Extract the [x, y] coordinate from the center of the cell holding the provided text.  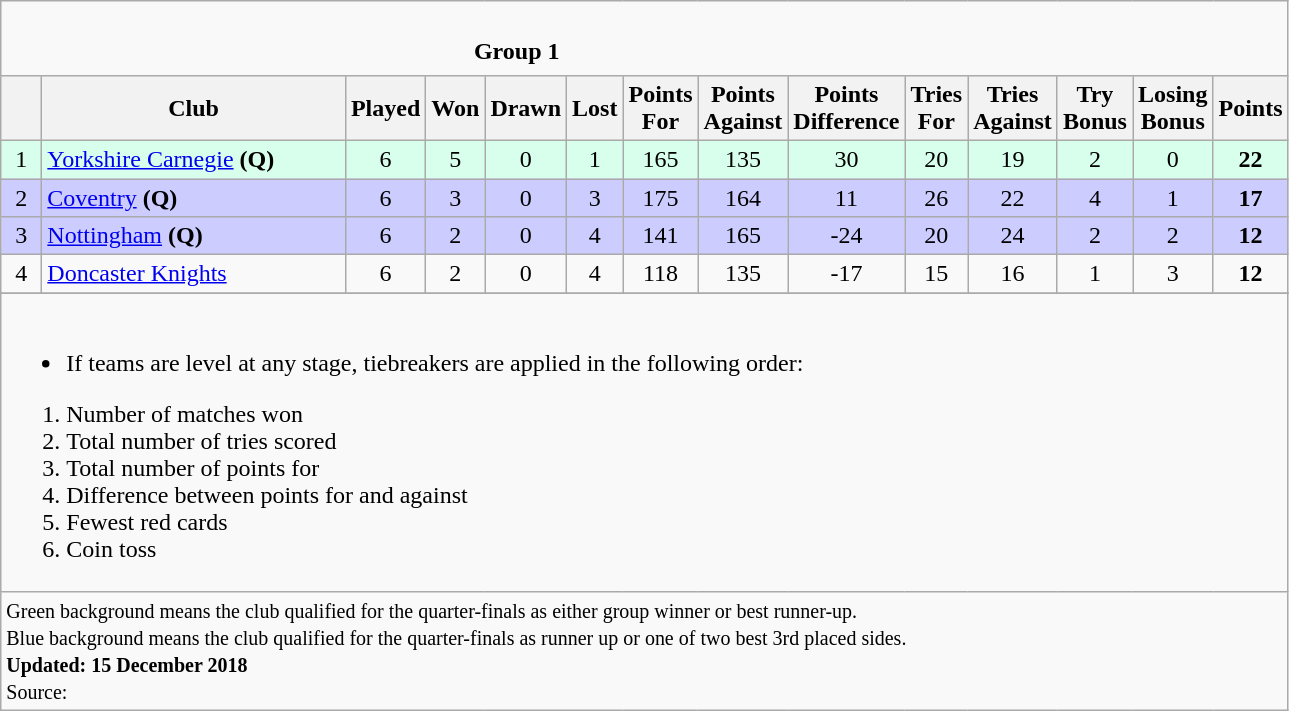
26 [936, 197]
Nottingham (Q) [194, 236]
141 [660, 236]
11 [846, 197]
19 [1013, 159]
Points [1250, 108]
Try Bonus [1094, 108]
Points Difference [846, 108]
5 [456, 159]
164 [743, 197]
Played [385, 108]
118 [660, 274]
Lost [595, 108]
Won [456, 108]
Points For [660, 108]
-17 [846, 274]
Points Against [743, 108]
Drawn [526, 108]
15 [936, 274]
30 [846, 159]
Tries Against [1013, 108]
16 [1013, 274]
Coventry (Q) [194, 197]
24 [1013, 236]
17 [1250, 197]
Club [194, 108]
-24 [846, 236]
Tries For [936, 108]
Doncaster Knights [194, 274]
Yorkshire Carnegie (Q) [194, 159]
175 [660, 197]
Losing Bonus [1172, 108]
